From the cell containing the given text, extract its center point as (X, Y) coordinate. 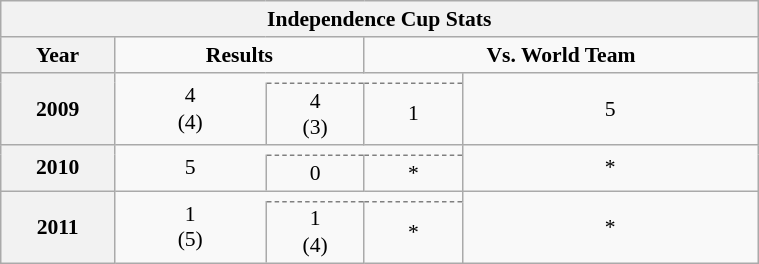
2011 (58, 227)
0 (315, 173)
1 (4) (315, 233)
1(5) (190, 227)
4(4) (190, 109)
2009 (58, 109)
Independence Cup Stats (380, 19)
2010 (58, 168)
Year (58, 55)
Vs. World Team (560, 55)
Results (240, 55)
4 (3) (315, 114)
1 (413, 114)
